Provide the [X, Y] coordinate of the cell's center where the given text is located.  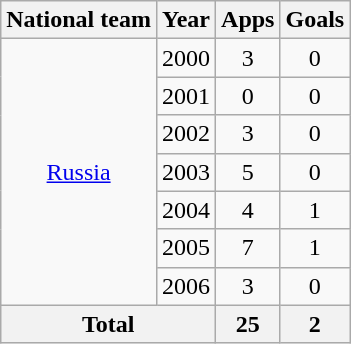
25 [248, 324]
Total [108, 324]
2005 [186, 248]
2006 [186, 286]
7 [248, 248]
2004 [186, 210]
Russia [79, 172]
National team [79, 20]
4 [248, 210]
2000 [186, 58]
Goals [315, 20]
2003 [186, 172]
Year [186, 20]
2002 [186, 134]
Apps [248, 20]
5 [248, 172]
2001 [186, 96]
2 [315, 324]
